Return the (x, y) coordinate for the center point of the cell that contains the specified text.  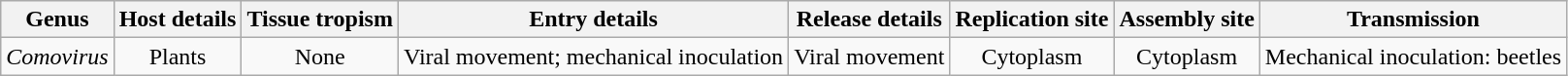
Release details (869, 19)
Assembly site (1187, 19)
None (320, 57)
Mechanical inoculation: beetles (1413, 57)
Entry details (593, 19)
Plants (178, 57)
Host details (178, 19)
Viral movement; mechanical inoculation (593, 57)
Tissue tropism (320, 19)
Genus (57, 19)
Transmission (1413, 19)
Comovirus (57, 57)
Replication site (1032, 19)
Viral movement (869, 57)
